Scan for the cell matching the given text and deliver its (x, y) coordinate at center. 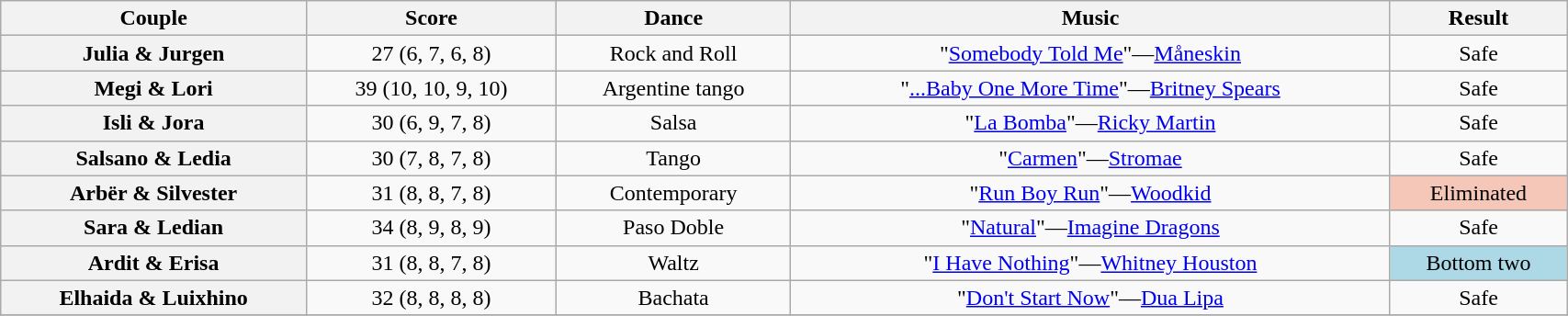
Bottom two (1478, 263)
"Somebody Told Me"—Måneskin (1091, 53)
"Run Boy Run"—Woodkid (1091, 193)
Result (1478, 18)
Contemporary (674, 193)
"...Baby One More Time"—Britney Spears (1091, 88)
Argentine tango (674, 88)
Rock and Roll (674, 53)
30 (7, 8, 7, 8) (431, 158)
34 (8, 9, 8, 9) (431, 228)
Bachata (674, 298)
Arbër & Silvester (154, 193)
"Natural"—Imagine Dragons (1091, 228)
"Carmen"—Stromae (1091, 158)
Salsa (674, 123)
"La Bomba"—Ricky Martin (1091, 123)
Score (431, 18)
39 (10, 10, 9, 10) (431, 88)
"Don't Start Now"—Dua Lipa (1091, 298)
Tango (674, 158)
27 (6, 7, 6, 8) (431, 53)
32 (8, 8, 8, 8) (431, 298)
Salsano & Ledia (154, 158)
"I Have Nothing"—Whitney Houston (1091, 263)
Elhaida & Luixhino (154, 298)
Couple (154, 18)
Ardit & Erisa (154, 263)
30 (6, 9, 7, 8) (431, 123)
Julia & Jurgen (154, 53)
Paso Doble (674, 228)
Isli & Jora (154, 123)
Megi & Lori (154, 88)
Dance (674, 18)
Music (1091, 18)
Waltz (674, 263)
Sara & Ledian (154, 228)
Eliminated (1478, 193)
